Search for the cell housing the specified text and yield its [x, y] center coordinate. 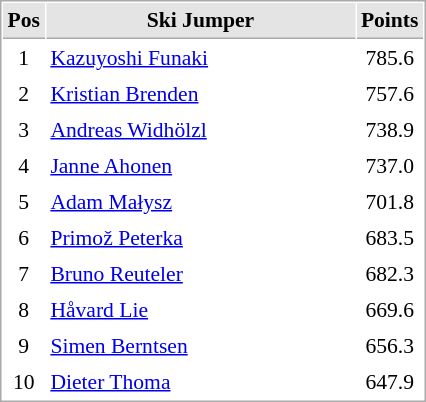
682.3 [390, 273]
10 [24, 381]
Håvard Lie [200, 309]
683.5 [390, 237]
737.0 [390, 165]
Primož Peterka [200, 237]
Dieter Thoma [200, 381]
3 [24, 129]
9 [24, 345]
Simen Berntsen [200, 345]
Andreas Widhölzl [200, 129]
5 [24, 201]
Kristian Brenden [200, 93]
7 [24, 273]
701.8 [390, 201]
8 [24, 309]
2 [24, 93]
738.9 [390, 129]
Janne Ahonen [200, 165]
4 [24, 165]
669.6 [390, 309]
647.9 [390, 381]
785.6 [390, 57]
Bruno Reuteler [200, 273]
1 [24, 57]
656.3 [390, 345]
Ski Jumper [200, 21]
Pos [24, 21]
Adam Małysz [200, 201]
Points [390, 21]
6 [24, 237]
Kazuyoshi Funaki [200, 57]
757.6 [390, 93]
